Search for the cell housing the specified text and yield its [x, y] center coordinate. 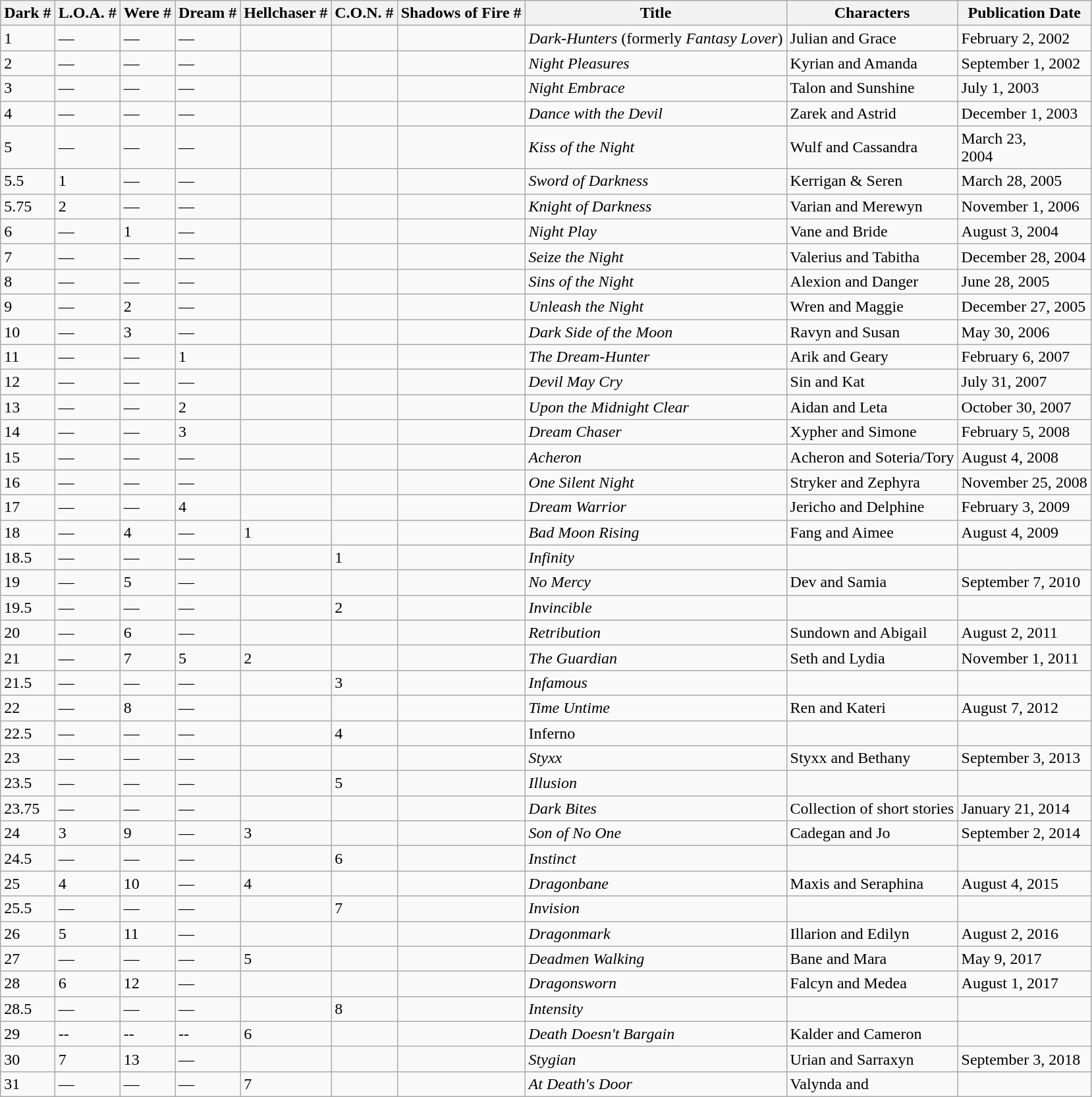
December 1, 2003 [1024, 113]
21 [28, 658]
September 3, 2018 [1024, 1059]
Styxx [656, 758]
Stryker and Zephyra [872, 482]
Shadows of Fire # [461, 13]
November 1, 2011 [1024, 658]
Inferno [656, 733]
Death Doesn't Bargain [656, 1034]
February 5, 2008 [1024, 432]
November 1, 2006 [1024, 206]
Time Untime [656, 708]
Dragonmark [656, 934]
Upon the Midnight Clear [656, 407]
Kalder and Cameron [872, 1034]
Falcyn and Medea [872, 984]
Julian and Grace [872, 38]
December 28, 2004 [1024, 256]
Illarion and Edilyn [872, 934]
21.5 [28, 683]
August 3, 2004 [1024, 231]
25 [28, 884]
Sword of Darkness [656, 181]
26 [28, 934]
At Death's Door [656, 1084]
Dark Side of the Moon [656, 331]
The Dream-Hunter [656, 357]
18.5 [28, 557]
Son of No One [656, 833]
May 9, 2017 [1024, 959]
Xypher and Simone [872, 432]
5.5 [28, 181]
Unleash the Night [656, 306]
Vane and Bride [872, 231]
23.75 [28, 808]
28.5 [28, 1009]
17 [28, 507]
Dark-Hunters (formerly Fantasy Lover) [656, 38]
Talon and Sunshine [872, 88]
August 2, 2016 [1024, 934]
Kerrigan & Seren [872, 181]
15 [28, 457]
Kyrian and Amanda [872, 63]
February 3, 2009 [1024, 507]
Night Pleasures [656, 63]
March 23,2004 [1024, 148]
Aidan and Leta [872, 407]
23.5 [28, 783]
Dragonbane [656, 884]
Night Embrace [656, 88]
Acheron [656, 457]
Collection of short stories [872, 808]
Seth and Lydia [872, 658]
Arik and Geary [872, 357]
L.O.A. # [87, 13]
No Mercy [656, 582]
18 [28, 532]
Wulf and Cassandra [872, 148]
Deadmen Walking [656, 959]
Dev and Samia [872, 582]
29 [28, 1034]
February 2, 2002 [1024, 38]
22 [28, 708]
Characters [872, 13]
Instinct [656, 858]
Jericho and Delphine [872, 507]
Retribution [656, 633]
20 [28, 633]
28 [28, 984]
Varian and Merewyn [872, 206]
Fang and Aimee [872, 532]
Dragonsworn [656, 984]
Night Play [656, 231]
22.5 [28, 733]
24 [28, 833]
Dark Bites [656, 808]
5.75 [28, 206]
Acheron and Soteria/Tory [872, 457]
March 28, 2005 [1024, 181]
Valerius and Tabitha [872, 256]
Bad Moon Rising [656, 532]
19 [28, 582]
Alexion and Danger [872, 281]
Zarek and Astrid [872, 113]
October 30, 2007 [1024, 407]
Ren and Kateri [872, 708]
Urian and Sarraxyn [872, 1059]
Bane and Mara [872, 959]
Were # [148, 13]
31 [28, 1084]
December 27, 2005 [1024, 306]
30 [28, 1059]
August 4, 2008 [1024, 457]
Wren and Maggie [872, 306]
August 7, 2012 [1024, 708]
Dream Chaser [656, 432]
Dark # [28, 13]
August 1, 2017 [1024, 984]
Kiss of the Night [656, 148]
Illusion [656, 783]
Publication Date [1024, 13]
Sundown and Abigail [872, 633]
19.5 [28, 607]
Intensity [656, 1009]
Infinity [656, 557]
July 1, 2003 [1024, 88]
August 2, 2011 [1024, 633]
May 30, 2006 [1024, 331]
Dance with the Devil [656, 113]
June 28, 2005 [1024, 281]
24.5 [28, 858]
September 7, 2010 [1024, 582]
Infamous [656, 683]
July 31, 2007 [1024, 382]
Knight of Darkness [656, 206]
Title [656, 13]
Ravyn and Susan [872, 331]
Dream Warrior [656, 507]
One Silent Night [656, 482]
February 6, 2007 [1024, 357]
Valynda and [872, 1084]
Devil May Cry [656, 382]
14 [28, 432]
27 [28, 959]
C.O.N. # [364, 13]
25.5 [28, 909]
Invision [656, 909]
Sin and Kat [872, 382]
Stygian [656, 1059]
Seize the Night [656, 256]
Styxx and Bethany [872, 758]
Dream # [208, 13]
Cadegan and Jo [872, 833]
23 [28, 758]
Maxis and Seraphina [872, 884]
September 2, 2014 [1024, 833]
August 4, 2015 [1024, 884]
Hellchaser # [286, 13]
September 3, 2013 [1024, 758]
November 25, 2008 [1024, 482]
August 4, 2009 [1024, 532]
September 1, 2002 [1024, 63]
Sins of the Night [656, 281]
Invincible [656, 607]
January 21, 2014 [1024, 808]
16 [28, 482]
The Guardian [656, 658]
